For the text-containing cell, return its midpoint in [x, y] coordinate format. 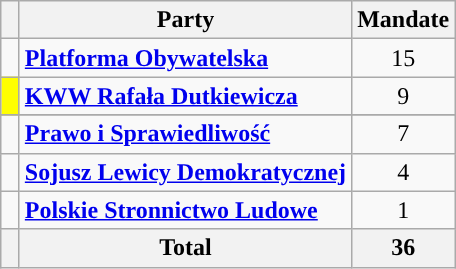
1 [404, 210]
36 [404, 248]
Polskie Stronnictwo Ludowe [185, 210]
9 [404, 96]
Sojusz Lewicy Demokratycznej [185, 172]
KWW Rafała Dutkiewicza [185, 96]
15 [404, 58]
Platforma Obywatelska [185, 58]
Party [185, 20]
Mandate [404, 20]
Total [185, 248]
Prawo i Sprawiedliwość [185, 134]
7 [404, 134]
4 [404, 172]
